Return (x, y) of the center of cell containing provided text 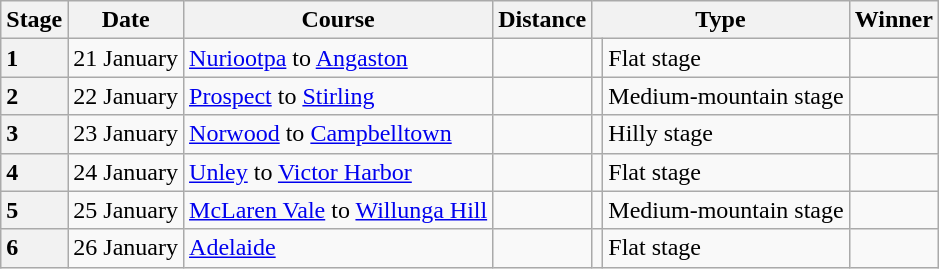
Norwood to Campbelltown (338, 134)
Prospect to Stirling (338, 96)
Date (126, 20)
Type (720, 20)
Winner (894, 20)
2 (34, 96)
3 (34, 134)
Nuriootpa to Angaston (338, 58)
6 (34, 248)
25 January (126, 210)
Distance (542, 20)
Stage (34, 20)
24 January (126, 172)
Hilly stage (726, 134)
Unley to Victor Harbor (338, 172)
22 January (126, 96)
23 January (126, 134)
McLaren Vale to Willunga Hill (338, 210)
26 January (126, 248)
5 (34, 210)
21 January (126, 58)
Course (338, 20)
4 (34, 172)
Adelaide (338, 248)
1 (34, 58)
